Return (x, y) of the center of cell containing provided text 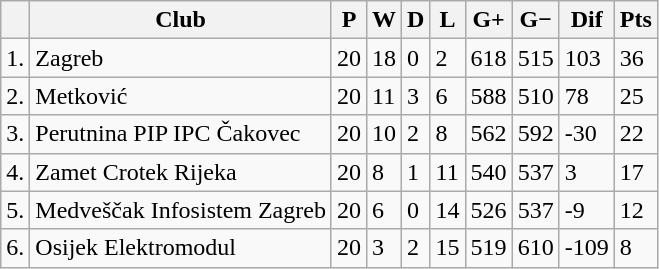
D (416, 20)
103 (586, 58)
6. (16, 248)
1 (416, 172)
15 (448, 248)
22 (636, 134)
Osijek Elektromodul (181, 248)
Metković (181, 96)
12 (636, 210)
5. (16, 210)
1. (16, 58)
Club (181, 20)
18 (384, 58)
4. (16, 172)
G− (536, 20)
-30 (586, 134)
G+ (488, 20)
Zamet Crotek Rijeka (181, 172)
-9 (586, 210)
W (384, 20)
Medveščak Infosistem Zagreb (181, 210)
526 (488, 210)
Perutnina PIP IPC Čakovec (181, 134)
Zagreb (181, 58)
519 (488, 248)
17 (636, 172)
-109 (586, 248)
610 (536, 248)
2. (16, 96)
14 (448, 210)
618 (488, 58)
510 (536, 96)
562 (488, 134)
L (448, 20)
592 (536, 134)
515 (536, 58)
540 (488, 172)
Dif (586, 20)
25 (636, 96)
78 (586, 96)
10 (384, 134)
P (348, 20)
588 (488, 96)
3. (16, 134)
Pts (636, 20)
36 (636, 58)
